Return the (X, Y) coordinate for the center point of the cell that contains the specified text.  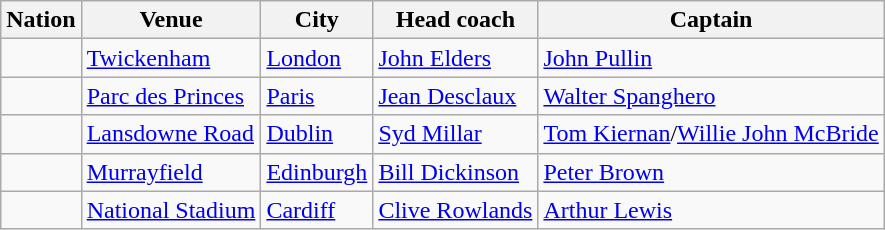
Lansdowne Road (171, 134)
Head coach (456, 20)
London (317, 58)
Twickenham (171, 58)
Arthur Lewis (711, 210)
John Elders (456, 58)
Nation (41, 20)
Clive Rowlands (456, 210)
Peter Brown (711, 172)
Syd Millar (456, 134)
City (317, 20)
Venue (171, 20)
Edinburgh (317, 172)
Tom Kiernan/Willie John McBride (711, 134)
Parc des Princes (171, 96)
Cardiff (317, 210)
Dublin (317, 134)
Bill Dickinson (456, 172)
National Stadium (171, 210)
Jean Desclaux (456, 96)
Paris (317, 96)
John Pullin (711, 58)
Murrayfield (171, 172)
Captain (711, 20)
Walter Spanghero (711, 96)
